Locate the cell with the specified text and output its [X, Y] center coordinate. 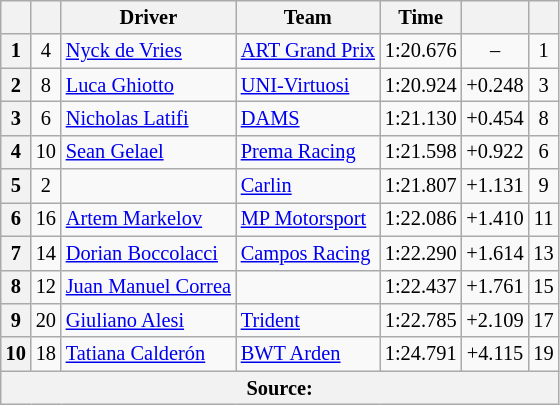
1:21.807 [421, 186]
1:24.791 [421, 354]
Driver [148, 17]
Tatiana Calderón [148, 354]
+4.115 [494, 354]
+0.454 [494, 118]
15 [544, 287]
+1.410 [494, 219]
+0.248 [494, 85]
1:20.924 [421, 85]
+1.131 [494, 186]
MP Motorsport [308, 219]
BWT Arden [308, 354]
1:22.785 [421, 320]
DAMS [308, 118]
5 [16, 186]
Trident [308, 320]
13 [544, 253]
1:21.598 [421, 152]
Time [421, 17]
+1.614 [494, 253]
+2.109 [494, 320]
Nicholas Latifi [148, 118]
Giuliano Alesi [148, 320]
1:22.437 [421, 287]
19 [544, 354]
Dorian Boccolacci [148, 253]
Carlin [308, 186]
ART Grand Prix [308, 51]
Sean Gelael [148, 152]
18 [46, 354]
7 [16, 253]
1:22.290 [421, 253]
Team [308, 17]
+0.922 [494, 152]
UNI-Virtuosi [308, 85]
Prema Racing [308, 152]
Nyck de Vries [148, 51]
11 [544, 219]
+1.761 [494, 287]
1:21.130 [421, 118]
– [494, 51]
Artem Markelov [148, 219]
Source: [280, 388]
1:22.086 [421, 219]
Campos Racing [308, 253]
14 [46, 253]
12 [46, 287]
Luca Ghiotto [148, 85]
Juan Manuel Correa [148, 287]
16 [46, 219]
17 [544, 320]
20 [46, 320]
1:20.676 [421, 51]
